Locate the cell with the specified text and output its (x, y) center coordinate. 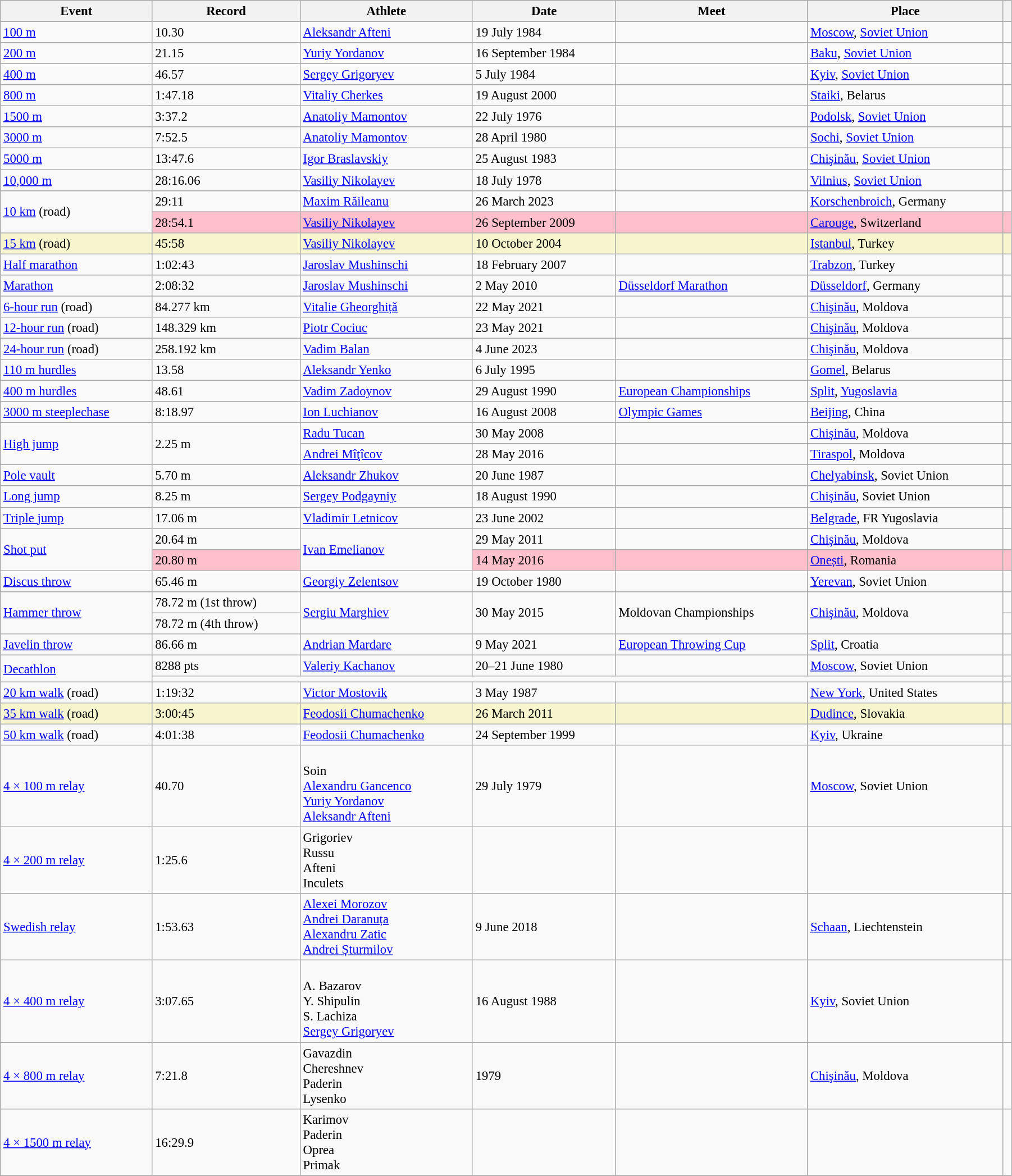
Date (544, 11)
7:52.5 (226, 138)
Piotr Cociuc (386, 328)
1979 (544, 1076)
8288 pts (226, 666)
1:02:43 (226, 265)
16 September 1984 (544, 53)
4 June 2023 (544, 349)
Vadim Zadoynov (386, 391)
258.192 km (226, 349)
29 August 1990 (544, 391)
Chelyabinsk, Soviet Union (905, 476)
20.80 m (226, 560)
78.72 m (1st throw) (226, 603)
5 July 1984 (544, 75)
9 June 2018 (544, 928)
10.30 (226, 33)
17.06 m (226, 518)
3000 m (76, 138)
Igor Braslavskiy (386, 159)
GrigorievRussuAfteniInculets (386, 860)
Tiraspol, Moldova (905, 454)
Korschenbroich, Germany (905, 201)
Vladimir Letnicov (386, 518)
Long jump (76, 497)
Valeriy Kachanov (386, 666)
28:16.06 (226, 180)
Maxim Răileanu (386, 201)
Athlete (386, 11)
29 July 1979 (544, 786)
Vilnius, Soviet Union (905, 180)
Split, Croatia (905, 645)
1500 m (76, 117)
29:11 (226, 201)
28 May 2016 (544, 454)
Vitaliy Cherkes (386, 95)
KarimovPaderinOpreaPrimak (386, 1142)
13.58 (226, 370)
18 August 1990 (544, 497)
GavazdinChereshnevPaderinLysenko (386, 1076)
Istanbul, Turkey (905, 243)
2 May 2010 (544, 286)
Place (905, 11)
10,000 m (76, 180)
3:00:45 (226, 714)
19 October 1980 (544, 581)
Carouge, Switzerland (905, 222)
86.66 m (226, 645)
4 × 200 m relay (76, 860)
Alexei MorozovAndrei DaranuțaAlexandru ZaticAndrei Șturmilov (386, 928)
4 × 400 m relay (76, 1001)
High jump (76, 444)
Vitalie Gheorghiță (386, 307)
5000 m (76, 159)
30 May 2008 (544, 434)
Vadim Balan (386, 349)
Baku, Soviet Union (905, 53)
1:47.18 (226, 95)
19 August 2000 (544, 95)
A. BazarovY. ShipulinS. LachizaSergey Grigoryev (386, 1001)
Belgrade, FR Yugoslavia (905, 518)
Düsseldorf, Germany (905, 286)
Aleksandr Zhukov (386, 476)
84.277 km (226, 307)
78.72 m (4th throw) (226, 623)
SoinAlexandru GancencoYuriy YordanovAleksandr Afteni (386, 786)
26 March 2023 (544, 201)
Sochi, Soviet Union (905, 138)
400 m (76, 75)
7:21.8 (226, 1076)
35 km walk (road) (76, 714)
16 August 2008 (544, 412)
5.70 m (226, 476)
Ivan Emelianov (386, 549)
4 × 100 m relay (76, 786)
Decathlon (76, 668)
Hammer throw (76, 613)
26 September 2009 (544, 222)
4:01:38 (226, 735)
20 June 1987 (544, 476)
Georgiy Zelentsov (386, 581)
Dudince, Slovakia (905, 714)
Triple jump (76, 518)
European Throwing Cup (712, 645)
10 km (road) (76, 211)
2.25 m (226, 444)
10 October 2004 (544, 243)
65.46 m (226, 581)
Moldovan Championships (712, 613)
13:47.6 (226, 159)
Kyiv, Ukraine (905, 735)
24 September 1999 (544, 735)
25 August 1983 (544, 159)
Split, Yugoslavia (905, 391)
1:53.63 (226, 928)
Record (226, 11)
2:08:32 (226, 286)
Trabzon, Turkey (905, 265)
21.15 (226, 53)
Discus throw (76, 581)
29 May 2011 (544, 539)
800 m (76, 95)
3:07.65 (226, 1001)
Aleksandr Afteni (386, 33)
50 km walk (road) (76, 735)
Meet (712, 11)
4 × 800 m relay (76, 1076)
3000 m steeplechase (76, 412)
22 May 2021 (544, 307)
22 July 1976 (544, 117)
Sergey Podgayniy (386, 497)
3:37.2 (226, 117)
200 m (76, 53)
46.57 (226, 75)
Podolsk, Soviet Union (905, 117)
45:58 (226, 243)
24-hour run (road) (76, 349)
1:25.6 (226, 860)
Javelin throw (76, 645)
Marathon (76, 286)
16:29.9 (226, 1142)
40.70 (226, 786)
48.61 (226, 391)
100 m (76, 33)
16 August 1988 (544, 1001)
8.25 m (226, 497)
20 km walk (road) (76, 693)
15 km (road) (76, 243)
Shot put (76, 549)
Half marathon (76, 265)
Yerevan, Soviet Union (905, 581)
Ion Luchianov (386, 412)
148.329 km (226, 328)
1:19:32 (226, 693)
New York, United States (905, 693)
6 July 1995 (544, 370)
Pole vault (76, 476)
400 m hurdles (76, 391)
Sergiu Marghiev (386, 613)
Düsseldorf Marathon (712, 286)
30 May 2015 (544, 613)
Andrian Mardare (386, 645)
28 April 1980 (544, 138)
8:18.97 (226, 412)
3 May 1987 (544, 693)
23 May 2021 (544, 328)
Olympic Games (712, 412)
20.64 m (226, 539)
20–21 June 1980 (544, 666)
Andrei Mîţîcov (386, 454)
14 May 2016 (544, 560)
Sergey Grigoryev (386, 75)
Yuriy Yordanov (386, 53)
Aleksandr Yenko (386, 370)
18 July 1978 (544, 180)
9 May 2021 (544, 645)
110 m hurdles (76, 370)
18 February 2007 (544, 265)
Swedish relay (76, 928)
Gomel, Belarus (905, 370)
6-hour run (road) (76, 307)
19 July 1984 (544, 33)
26 March 2011 (544, 714)
Radu Tucan (386, 434)
23 June 2002 (544, 518)
Event (76, 11)
12-hour run (road) (76, 328)
Victor Mostovik (386, 693)
Schaan, Liechtenstein (905, 928)
European Championships (712, 391)
Onești, Romania (905, 560)
Beijing, China (905, 412)
28:54.1 (226, 222)
4 × 1500 m relay (76, 1142)
Staiki, Belarus (905, 95)
